Return [X, Y] of the center of cell containing provided text 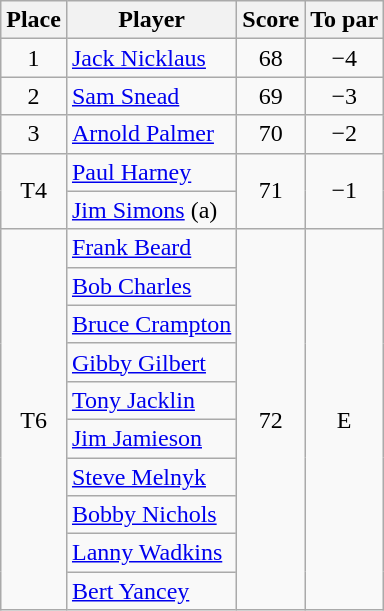
1 [34, 58]
Bobby Nichols [151, 515]
68 [271, 58]
−4 [344, 58]
71 [271, 191]
Jim Simons (a) [151, 210]
T6 [34, 420]
Score [271, 20]
Paul Harney [151, 172]
Arnold Palmer [151, 134]
Bert Yancey [151, 591]
E [344, 420]
Jim Jamieson [151, 438]
To par [344, 20]
72 [271, 420]
Tony Jacklin [151, 400]
Jack Nicklaus [151, 58]
Gibby Gilbert [151, 362]
Lanny Wadkins [151, 553]
70 [271, 134]
Frank Beard [151, 248]
2 [34, 96]
−3 [344, 96]
T4 [34, 191]
Player [151, 20]
Place [34, 20]
3 [34, 134]
Bruce Crampton [151, 324]
Bob Charles [151, 286]
Sam Snead [151, 96]
−2 [344, 134]
69 [271, 96]
Steve Melnyk [151, 477]
−1 [344, 191]
